Search for the cell housing the specified text and yield its [x, y] center coordinate. 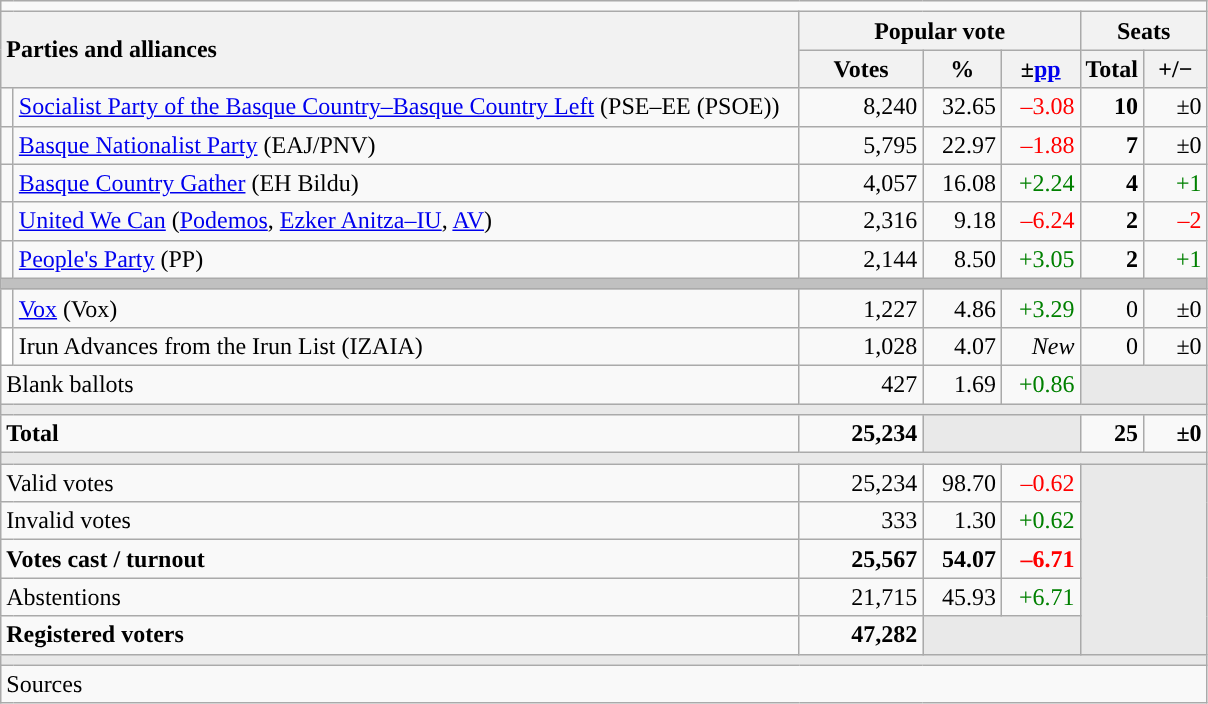
25,567 [861, 559]
1.69 [962, 384]
98.70 [962, 483]
25 [1112, 434]
427 [861, 384]
–1.88 [1040, 145]
Votes cast / turnout [400, 559]
1,028 [861, 346]
Registered voters [400, 635]
Sources [604, 684]
2,144 [861, 259]
–0.62 [1040, 483]
+6.71 [1040, 597]
5,795 [861, 145]
2,316 [861, 221]
Basque Country Gather (EH Bildu) [406, 183]
333 [861, 521]
16.08 [962, 183]
Basque Nationalist Party (EAJ/PNV) [406, 145]
–6.24 [1040, 221]
+/− [1176, 69]
1.30 [962, 521]
32.65 [962, 107]
Blank ballots [400, 384]
United We Can (Podemos, Ezker Anitza–IU, AV) [406, 221]
4,057 [861, 183]
21,715 [861, 597]
Seats [1144, 31]
9.18 [962, 221]
Popular vote [940, 31]
7 [1112, 145]
4.07 [962, 346]
47,282 [861, 635]
Invalid votes [400, 521]
Socialist Party of the Basque Country–Basque Country Left (PSE–EE (PSOE)) [406, 107]
+2.24 [1040, 183]
Vox (Vox) [406, 308]
+3.29 [1040, 308]
22.97 [962, 145]
–6.71 [1040, 559]
Valid votes [400, 483]
4 [1112, 183]
+0.86 [1040, 384]
10 [1112, 107]
–3.08 [1040, 107]
People's Party (PP) [406, 259]
8.50 [962, 259]
Irun Advances from the Irun List (IZAIA) [406, 346]
New [1040, 346]
–2 [1176, 221]
8,240 [861, 107]
Abstentions [400, 597]
1,227 [861, 308]
45.93 [962, 597]
±pp [1040, 69]
+0.62 [1040, 521]
4.86 [962, 308]
+3.05 [1040, 259]
54.07 [962, 559]
% [962, 69]
Parties and alliances [400, 50]
Votes [861, 69]
